Detect which cell encompasses the target text, then output its (x, y) center coordinate. 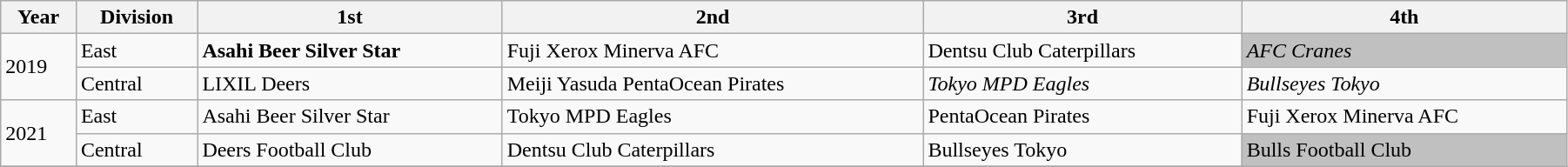
Deers Football Club (350, 150)
3rd (1082, 17)
4th (1404, 17)
2nd (713, 17)
2019 (38, 67)
1st (350, 17)
Meiji Yasuda PentaOcean Pirates (713, 83)
2021 (38, 133)
Year (38, 17)
Division (136, 17)
PentaOcean Pirates (1082, 117)
Bulls Football Club (1404, 150)
LIXIL Deers (350, 83)
AFC Cranes (1404, 50)
